Return (x, y) of the center of cell containing provided text 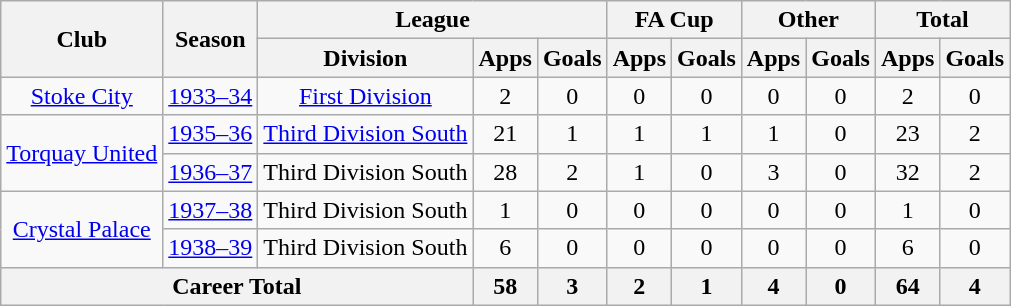
1937–38 (210, 210)
1936–37 (210, 172)
1933–34 (210, 96)
28 (505, 172)
First Division (366, 96)
Stoke City (82, 96)
1938–39 (210, 248)
1935–36 (210, 134)
58 (505, 286)
Torquay United (82, 153)
Career Total (237, 286)
64 (907, 286)
Season (210, 39)
FA Cup (674, 20)
Crystal Palace (82, 229)
Division (366, 58)
Club (82, 39)
League (432, 20)
Other (808, 20)
32 (907, 172)
Total (942, 20)
21 (505, 134)
23 (907, 134)
